Return the [x, y] coordinate for the center point of the cell that contains the specified text.  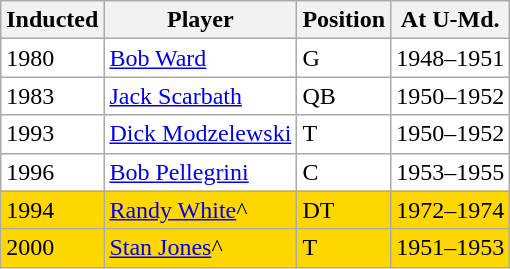
Randy White^ [200, 210]
Stan Jones^ [200, 248]
1993 [52, 134]
1972–1974 [450, 210]
1953–1955 [450, 172]
C [344, 172]
DT [344, 210]
1996 [52, 172]
G [344, 58]
1983 [52, 96]
Dick Modzelewski [200, 134]
1951–1953 [450, 248]
At U-Md. [450, 20]
Bob Ward [200, 58]
Position [344, 20]
1948–1951 [450, 58]
Inducted [52, 20]
2000 [52, 248]
Jack Scarbath [200, 96]
Bob Pellegrini [200, 172]
1994 [52, 210]
Player [200, 20]
QB [344, 96]
1980 [52, 58]
